Provide the [X, Y] coordinate of the cell's center where the given text is located.  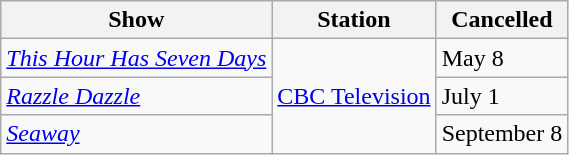
September 8 [502, 134]
Seaway [136, 134]
Station [354, 20]
May 8 [502, 58]
This Hour Has Seven Days [136, 58]
Show [136, 20]
CBC Television [354, 96]
July 1 [502, 96]
Cancelled [502, 20]
Razzle Dazzle [136, 96]
